From the cell containing the given text, extract its center point as (X, Y) coordinate. 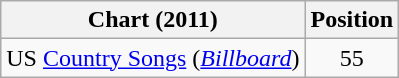
US Country Songs (Billboard) (153, 58)
55 (352, 58)
Chart (2011) (153, 20)
Position (352, 20)
